Provide the [x, y] coordinate of the cell's center where the given text is located.  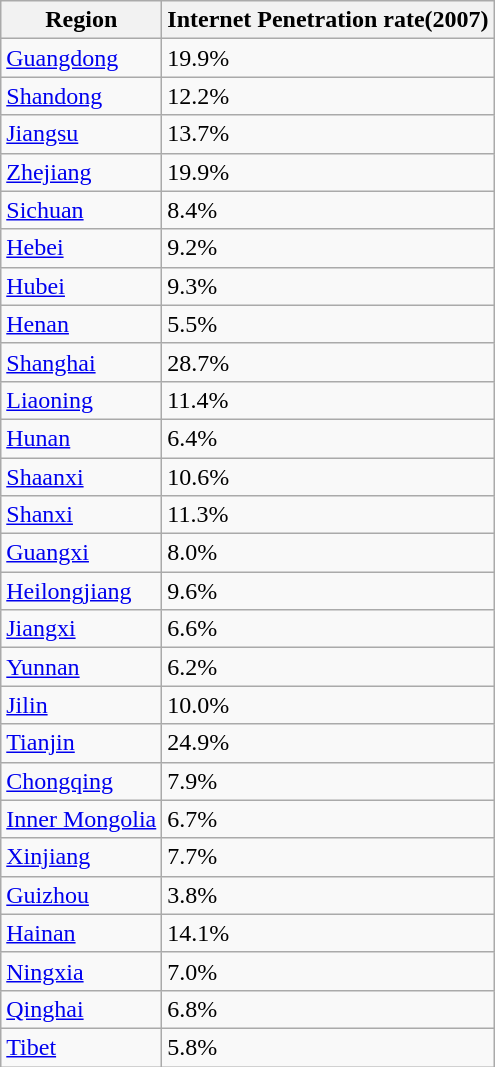
Ningxia [82, 971]
Guangdong [82, 58]
13.7% [328, 134]
7.0% [328, 971]
28.7% [328, 362]
Liaoning [82, 400]
Xinjiang [82, 857]
Region [82, 20]
Shanxi [82, 515]
Jilin [82, 705]
Shaanxi [82, 477]
10.6% [328, 477]
6.2% [328, 667]
Guizhou [82, 895]
8.0% [328, 553]
6.6% [328, 629]
Hunan [82, 438]
3.8% [328, 895]
Guangxi [82, 553]
Henan [82, 324]
Jiangsu [82, 134]
5.5% [328, 324]
6.8% [328, 1009]
Inner Mongolia [82, 819]
Tibet [82, 1047]
Jiangxi [82, 629]
Yunnan [82, 667]
7.7% [328, 857]
Internet Penetration rate(2007) [328, 20]
8.4% [328, 210]
Qinghai [82, 1009]
Hubei [82, 286]
10.0% [328, 705]
7.9% [328, 781]
Shanghai [82, 362]
6.7% [328, 819]
Sichuan [82, 210]
Shandong [82, 96]
9.3% [328, 286]
24.9% [328, 743]
9.2% [328, 248]
11.4% [328, 400]
Zhejiang [82, 172]
Hebei [82, 248]
12.2% [328, 96]
9.6% [328, 591]
Heilongjiang [82, 591]
6.4% [328, 438]
11.3% [328, 515]
5.8% [328, 1047]
14.1% [328, 933]
Chongqing [82, 781]
Tianjin [82, 743]
Hainan [82, 933]
